Detect which cell encompasses the target text, then output its [X, Y] center coordinate. 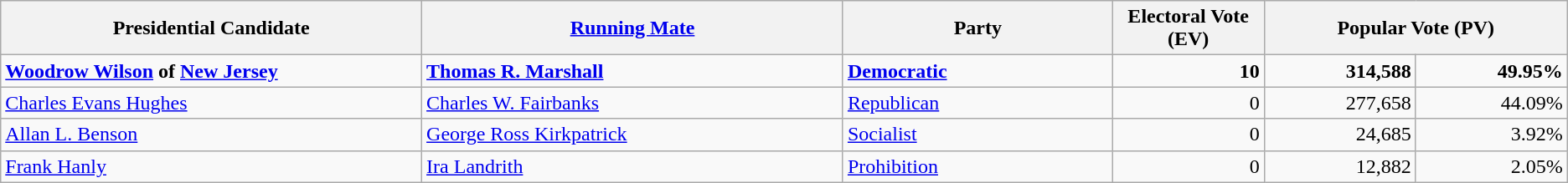
2.05% [1491, 166]
277,658 [1340, 103]
Prohibition [977, 166]
Ira Landrith [633, 166]
Popular Vote (PV) [1416, 28]
3.92% [1491, 135]
Electoral Vote (EV) [1188, 28]
49.95% [1491, 71]
Woodrow Wilson of New Jersey [211, 71]
Charles Evans Hughes [211, 103]
Allan L. Benson [211, 135]
Party [977, 28]
44.09% [1491, 103]
314,588 [1340, 71]
Republican [977, 103]
Frank Hanly [211, 166]
Socialist [977, 135]
10 [1188, 71]
Presidential Candidate [211, 28]
Running Mate [633, 28]
24,685 [1340, 135]
Democratic [977, 71]
Thomas R. Marshall [633, 71]
George Ross Kirkpatrick [633, 135]
Charles W. Fairbanks [633, 103]
12,882 [1340, 166]
